Locate the cell with the specified text and output its [x, y] center coordinate. 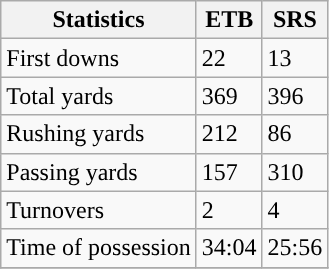
157 [229, 172]
396 [295, 96]
Rushing yards [99, 134]
4 [295, 210]
34:04 [229, 248]
Time of possession [99, 248]
25:56 [295, 248]
369 [229, 96]
212 [229, 134]
2 [229, 210]
86 [295, 134]
Statistics [99, 20]
Total yards [99, 96]
ETB [229, 20]
SRS [295, 20]
First downs [99, 58]
310 [295, 172]
22 [229, 58]
13 [295, 58]
Passing yards [99, 172]
Turnovers [99, 210]
